Output the [x, y] coordinate of the center of the cell containing the given text.  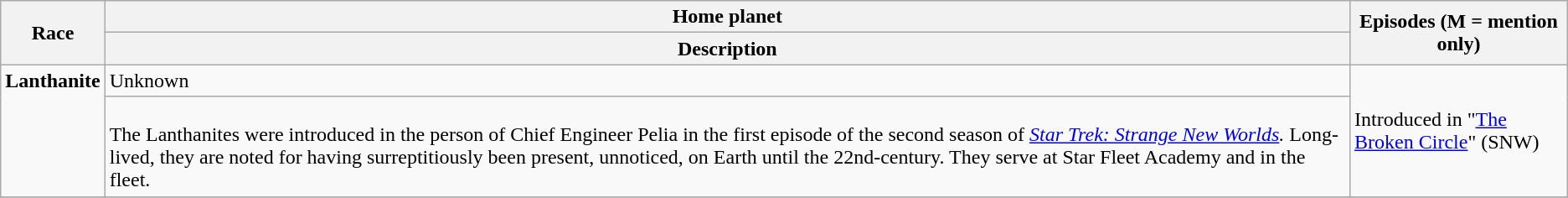
Lanthanite [53, 131]
Description [727, 49]
Introduced in "The Broken Circle" (SNW) [1459, 131]
Unknown [727, 81]
Race [53, 33]
Episodes (M = mention only) [1459, 33]
Home planet [727, 17]
